Determine the (X, Y) coordinate at the center of the cell enclosing the given text.  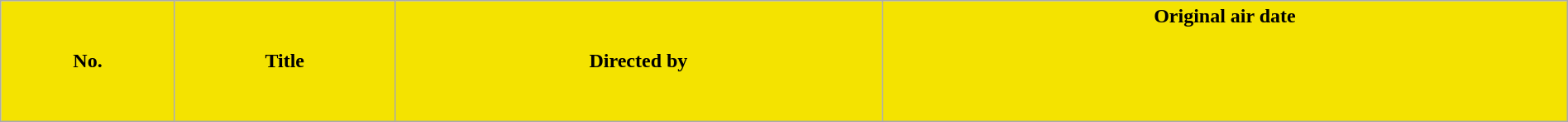
Directed by (638, 61)
Title (284, 61)
No. (88, 61)
Original air date (1226, 61)
